Scan for the cell matching the given text and deliver its (x, y) coordinate at center. 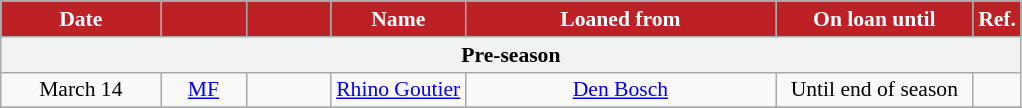
March 14 (81, 90)
Loaned from (620, 19)
Name (398, 19)
MF (204, 90)
Den Bosch (620, 90)
Until end of season (875, 90)
Pre-season (511, 55)
On loan until (875, 19)
Ref. (997, 19)
Rhino Goutier (398, 90)
Date (81, 19)
